Search for the cell housing the specified text and yield its (X, Y) center coordinate. 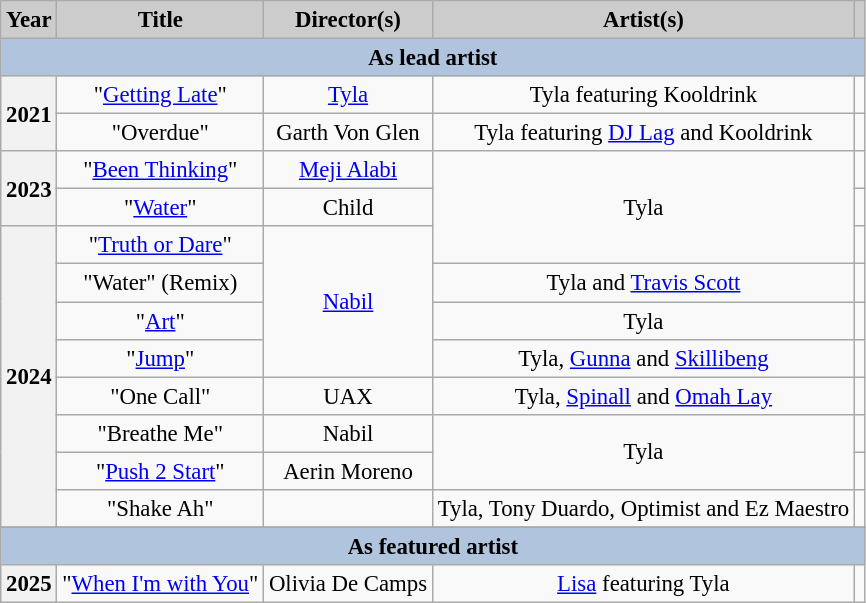
UAX (348, 396)
2023 (29, 188)
Tyla, Gunna and Skillibeng (643, 358)
2021 (29, 114)
Tyla featuring DJ Lag and Kooldrink (643, 133)
"Breathe Me" (160, 433)
"Art" (160, 321)
Director(s) (348, 20)
"Push 2 Start" (160, 471)
Tyla and Travis Scott (643, 283)
Garth Von Glen (348, 133)
Artist(s) (643, 20)
"Water" (160, 208)
2025 (29, 584)
"Jump" (160, 358)
Tyla, Spinall and Omah Lay (643, 396)
Child (348, 208)
Tyla, Tony Duardo, Optimist and Ez Maestro (643, 509)
Lisa featuring Tyla (643, 584)
Year (29, 20)
Meji Alabi (348, 170)
"Water" (Remix) (160, 283)
"When I'm with You" (160, 584)
2024 (29, 376)
"Overdue" (160, 133)
"Been Thinking" (160, 170)
As featured artist (433, 546)
Title (160, 20)
"Truth or Dare" (160, 245)
"One Call" (160, 396)
Olivia De Camps (348, 584)
As lead artist (433, 58)
"Getting Late" (160, 95)
"Shake Ah" (160, 509)
Aerin Moreno (348, 471)
Tyla featuring Kooldrink (643, 95)
